Extract the (x, y) coordinate from the center of the cell holding the provided text.  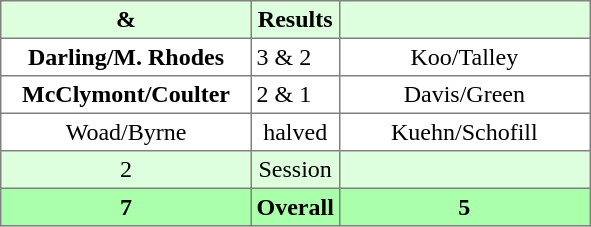
Davis/Green (464, 95)
Session (295, 170)
Darling/M. Rhodes (126, 57)
Kuehn/Schofill (464, 132)
McClymont/Coulter (126, 95)
Results (295, 20)
Woad/Byrne (126, 132)
Overall (295, 207)
5 (464, 207)
Koo/Talley (464, 57)
& (126, 20)
7 (126, 207)
halved (295, 132)
3 & 2 (295, 57)
2 (126, 170)
2 & 1 (295, 95)
